Scan for the cell matching the given text and deliver its (X, Y) coordinate at center. 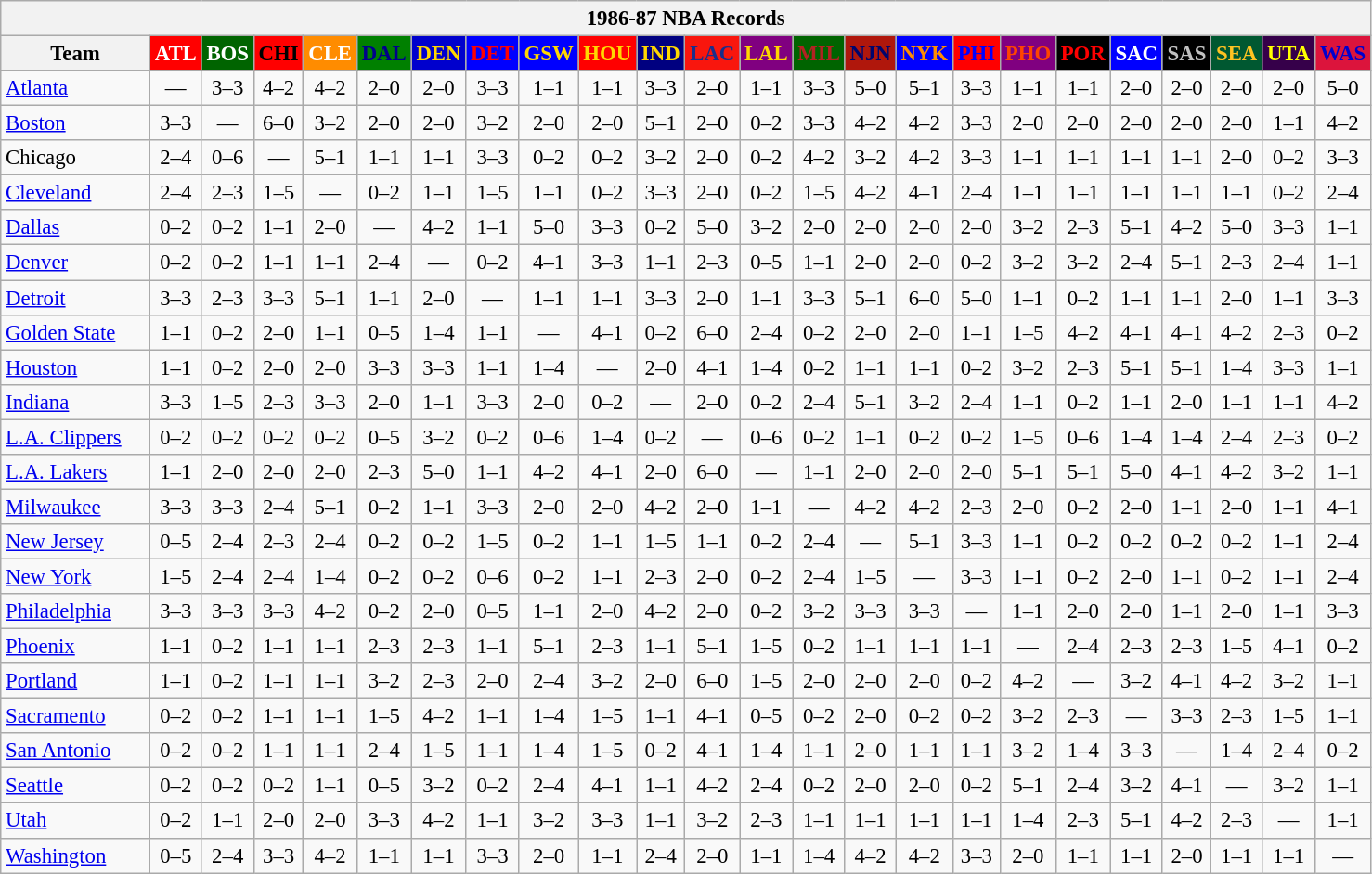
Denver (76, 263)
Phoenix (76, 647)
ATL (175, 54)
DEN (438, 54)
Detroit (76, 298)
SAC (1136, 54)
Washington (76, 855)
DAL (384, 54)
Seattle (76, 786)
WAS (1343, 54)
NJN (871, 54)
CHI (278, 54)
Milwaukee (76, 507)
MIL (819, 54)
Houston (76, 367)
Golden State (76, 332)
San Antonio (76, 751)
Utah (76, 821)
SEA (1236, 54)
Atlanta (76, 88)
L.A. Lakers (76, 472)
UTA (1288, 54)
Philadelphia (76, 611)
1986-87 NBA Records (686, 19)
Portland (76, 681)
GSW (549, 54)
BOS (227, 54)
Chicago (76, 158)
POR (1082, 54)
PHI (977, 54)
Indiana (76, 402)
Team (76, 54)
SAS (1186, 54)
Boston (76, 123)
LAC (713, 54)
L.A. Clippers (76, 437)
Sacramento (76, 716)
DET (492, 54)
HOU (607, 54)
Cleveland (76, 193)
New York (76, 576)
New Jersey (76, 542)
PHO (1028, 54)
Dallas (76, 227)
IND (661, 54)
NYK (925, 54)
CLE (330, 54)
LAL (767, 54)
